Scan for the cell matching the given text and deliver its [X, Y] coordinate at center. 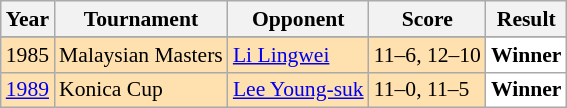
11–0, 11–5 [428, 90]
Konica Cup [141, 90]
1985 [28, 55]
Tournament [141, 19]
Result [526, 19]
1989 [28, 90]
Malaysian Masters [141, 55]
Year [28, 19]
Opponent [298, 19]
Score [428, 19]
11–6, 12–10 [428, 55]
Lee Young-suk [298, 90]
Li Lingwei [298, 55]
